Output the (x, y) coordinate of the center of the cell containing the given text.  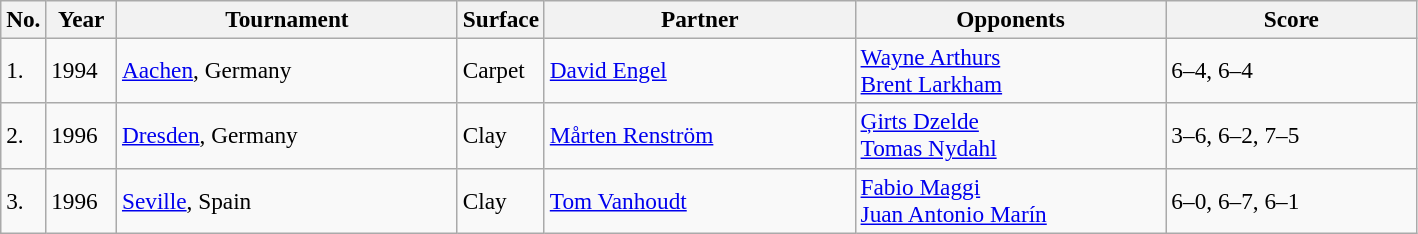
1994 (82, 70)
Tournament (288, 19)
Wayne Arthurs Brent Larkham (1010, 70)
Fabio Maggi Juan Antonio Marín (1010, 200)
Dresden, Germany (288, 136)
David Engel (700, 70)
No. (24, 19)
Score (1292, 19)
Aachen, Germany (288, 70)
Seville, Spain (288, 200)
3–6, 6–2, 7–5 (1292, 136)
1. (24, 70)
Mårten Renström (700, 136)
2. (24, 136)
Partner (700, 19)
Tom Vanhoudt (700, 200)
6–4, 6–4 (1292, 70)
Surface (500, 19)
Carpet (500, 70)
Opponents (1010, 19)
3. (24, 200)
Year (82, 19)
6–0, 6–7, 6–1 (1292, 200)
Ģirts Dzelde Tomas Nydahl (1010, 136)
